Output the [X, Y] coordinate of the center of the cell containing the given text.  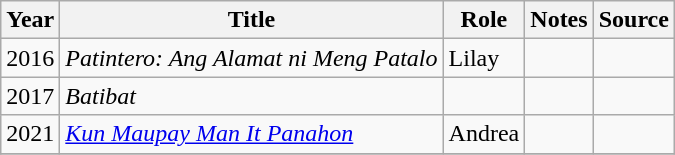
Source [634, 20]
Role [484, 20]
Kun Maupay Man It Panahon [252, 134]
Andrea [484, 134]
Patintero: Ang Alamat ni Meng Patalo [252, 58]
2021 [30, 134]
2017 [30, 96]
Notes [559, 20]
Lilay [484, 58]
Title [252, 20]
2016 [30, 58]
Year [30, 20]
Batibat [252, 96]
